From the cell containing the given text, extract its center point as [x, y] coordinate. 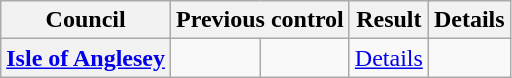
Isle of Anglesey [86, 58]
Council [86, 20]
Previous control [260, 20]
Result [388, 20]
